Find where the given text appears and provide that cell's center as [X, Y] coordinate. 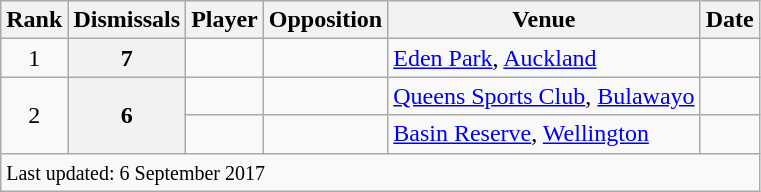
Basin Reserve, Wellington [544, 134]
Venue [544, 20]
Player [225, 20]
2 [34, 115]
Dismissals [127, 20]
Rank [34, 20]
Eden Park, Auckland [544, 58]
1 [34, 58]
Date [730, 20]
Last updated: 6 September 2017 [380, 172]
6 [127, 115]
Opposition [325, 20]
7 [127, 58]
Queens Sports Club, Bulawayo [544, 96]
